Provide the (x, y) coordinate of the cell's center where the given text is located.  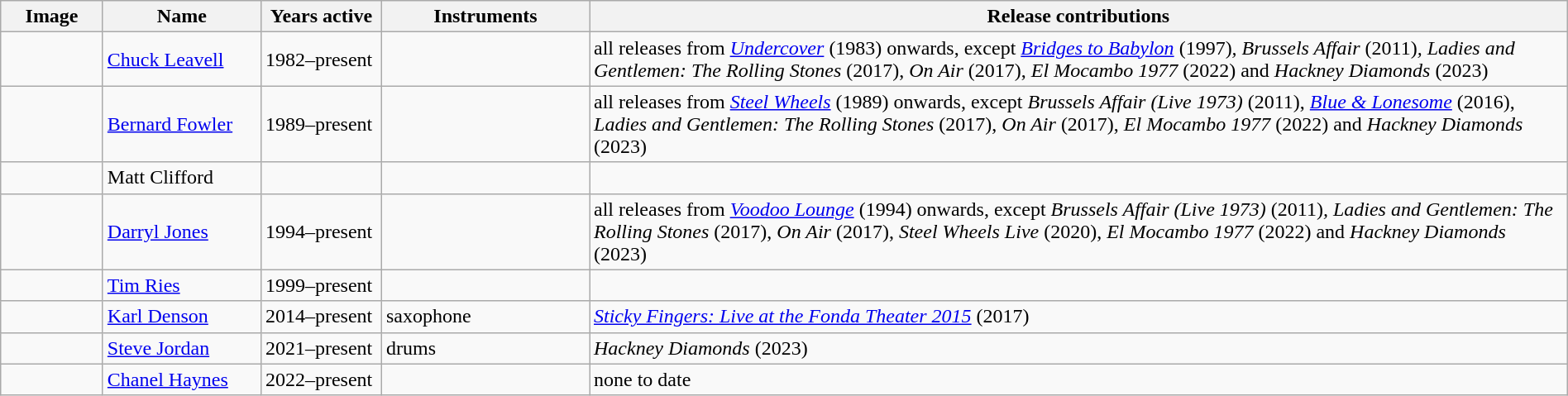
Darryl Jones (182, 231)
Image (52, 17)
Hackney Diamonds (2023) (1078, 348)
drums (485, 348)
1982–present (321, 60)
1994–present (321, 231)
Matt Clifford (182, 178)
Tim Ries (182, 285)
2022–present (321, 379)
Release contributions (1078, 17)
2014–present (321, 317)
Sticky Fingers: Live at the Fonda Theater 2015 (2017) (1078, 317)
Chuck Leavell (182, 60)
none to date (1078, 379)
Bernard Fowler (182, 124)
Instruments (485, 17)
Chanel Haynes (182, 379)
Steve Jordan (182, 348)
Karl Denson (182, 317)
1989–present (321, 124)
2021–present (321, 348)
saxophone (485, 317)
Name (182, 17)
Years active (321, 17)
1999–present (321, 285)
